Return the (x, y) coordinate for the center point of the cell that contains the specified text.  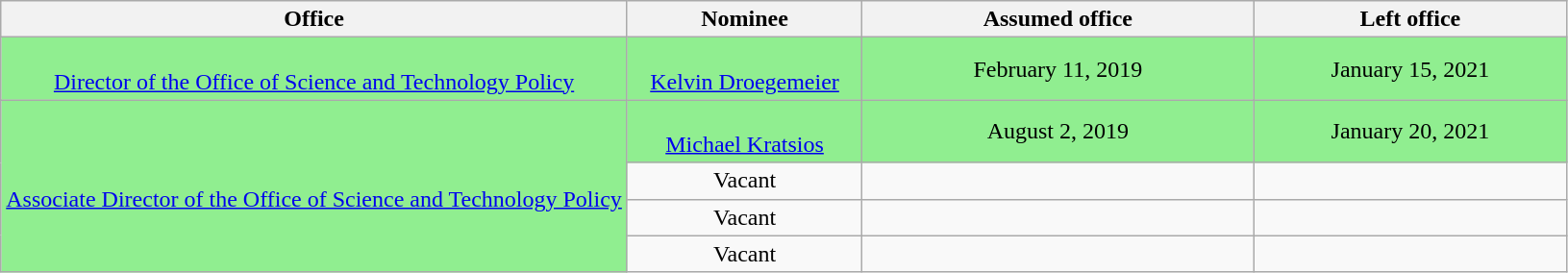
Associate Director of the Office of Science and Technology Policy (314, 186)
January 15, 2021 (1410, 69)
January 20, 2021 (1410, 131)
Michael Kratsios (744, 131)
February 11, 2019 (1058, 69)
August 2, 2019 (1058, 131)
Left office (1410, 19)
Office (314, 19)
Nominee (744, 19)
Director of the Office of Science and Technology Policy (314, 69)
Assumed office (1058, 19)
Kelvin Droegemeier (744, 69)
